Capture the cell that displays the provided text and extract its (X, Y) central coordinate. 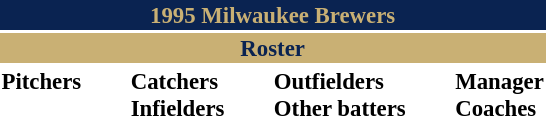
Roster (272, 48)
1995 Milwaukee Brewers (272, 15)
